Output the [X, Y] coordinate of the center of the cell containing the given text.  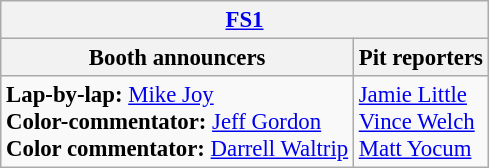
Pit reporters [420, 58]
Booth announcers [178, 58]
Lap-by-lap: Mike JoyColor-commentator: Jeff GordonColor commentator: Darrell Waltrip [178, 122]
FS1 [245, 20]
Jamie LittleVince WelchMatt Yocum [420, 122]
